Return (x, y) of the center of cell containing provided text 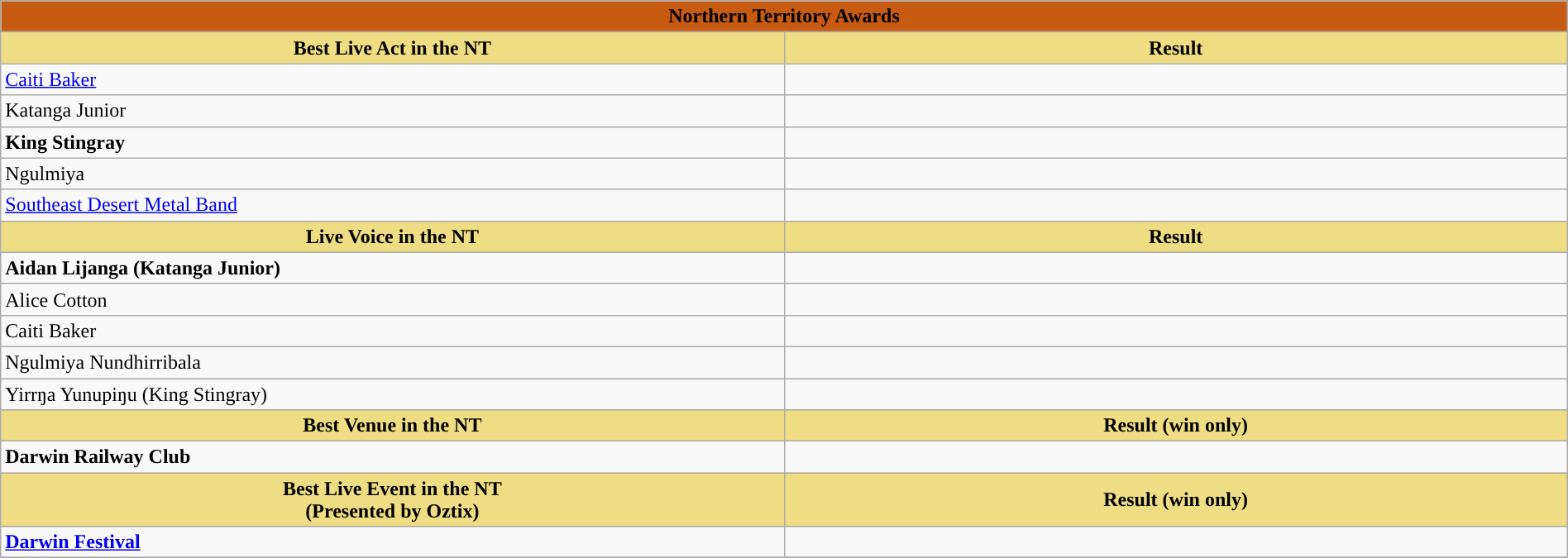
King Stingray (392, 142)
Live Voice in the NT (392, 236)
Ngulmiya Nundhirribala (392, 362)
Katanga Junior (392, 111)
Aidan Lijanga (Katanga Junior) (392, 268)
Ngulmiya (392, 174)
Darwin Railway Club (392, 457)
Best Live Event in the NT (Presented by Oztix) (392, 499)
Southeast Desert Metal Band (392, 205)
Darwin Festival (392, 542)
Yirrŋa Yunupiŋu (King Stingray) (392, 394)
Northern Territory Awards (784, 17)
Alice Cotton (392, 299)
Best Venue in the NT (392, 426)
Best Live Act in the NT (392, 48)
